Return (X, Y) of the center of cell containing provided text 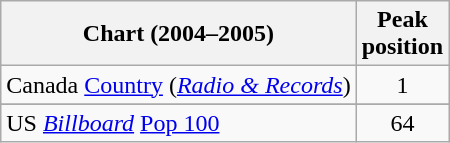
Peakposition (402, 34)
Chart (2004–2005) (178, 34)
US Billboard Pop 100 (178, 123)
64 (402, 123)
1 (402, 85)
Canada Country (Radio & Records) (178, 85)
